Return (X, Y) of the center of cell containing provided text 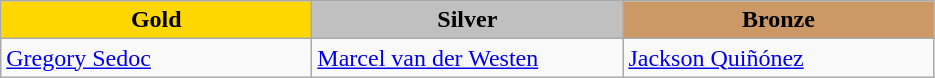
Silver (468, 20)
Gregory Sedoc (156, 58)
Marcel van der Westen (468, 58)
Gold (156, 20)
Jackson Quiñónez (778, 58)
Bronze (778, 20)
